Identify which cell holds the provided text, then report its [x, y] central coordinate. 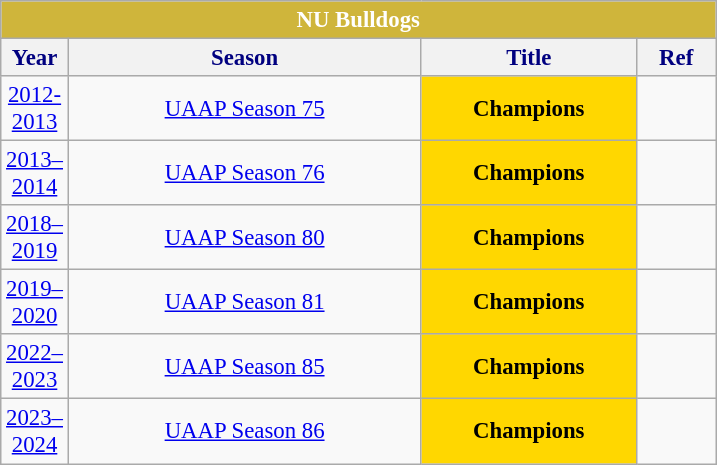
2019–2020 [35, 302]
UAAP Season 81 [244, 302]
Ref [676, 58]
NU Bulldogs [358, 20]
Year [35, 58]
2012-2013 [35, 108]
2023–2024 [35, 432]
Season [244, 58]
UAAP Season 75 [244, 108]
UAAP Season 85 [244, 366]
UAAP Season 86 [244, 432]
UAAP Season 80 [244, 238]
2022–2023 [35, 366]
2013–2014 [35, 174]
2018–2019 [35, 238]
Title [529, 58]
UAAP Season 76 [244, 174]
